Capture the cell that displays the provided text and extract its (X, Y) central coordinate. 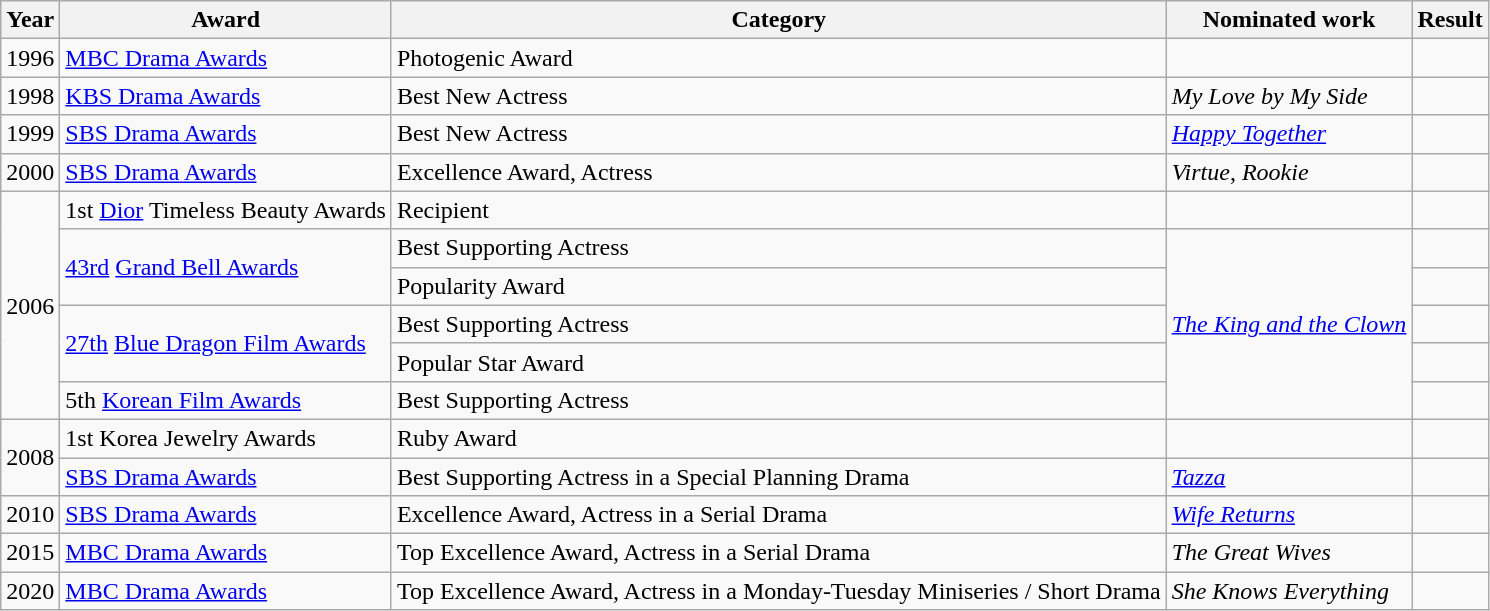
2006 (30, 305)
5th Korean Film Awards (226, 400)
2008 (30, 457)
Excellence Award, Actress in a Serial Drama (778, 515)
Top Excellence Award, Actress in a Serial Drama (778, 553)
My Love by My Side (1289, 96)
2015 (30, 553)
2020 (30, 591)
Category (778, 20)
Top Excellence Award, Actress in a Monday-Tuesday Miniseries / Short Drama (778, 591)
Tazza (1289, 477)
Photogenic Award (778, 58)
1998 (30, 96)
1st Dior Timeless Beauty Awards (226, 210)
1st Korea Jewelry Awards (226, 438)
Nominated work (1289, 20)
Popularity Award (778, 286)
Happy Together (1289, 134)
Year (30, 20)
Ruby Award (778, 438)
1999 (30, 134)
Result (1450, 20)
She Knows Everything (1289, 591)
2000 (30, 172)
Popular Star Award (778, 362)
The Great Wives (1289, 553)
KBS Drama Awards (226, 96)
Virtue, Rookie (1289, 172)
43rd Grand Bell Awards (226, 267)
2010 (30, 515)
27th Blue Dragon Film Awards (226, 343)
Wife Returns (1289, 515)
Best Supporting Actress in a Special Planning Drama (778, 477)
Excellence Award, Actress (778, 172)
Award (226, 20)
1996 (30, 58)
The King and the Clown (1289, 324)
Recipient (778, 210)
